Identify which cell holds the provided text, then report its [X, Y] central coordinate. 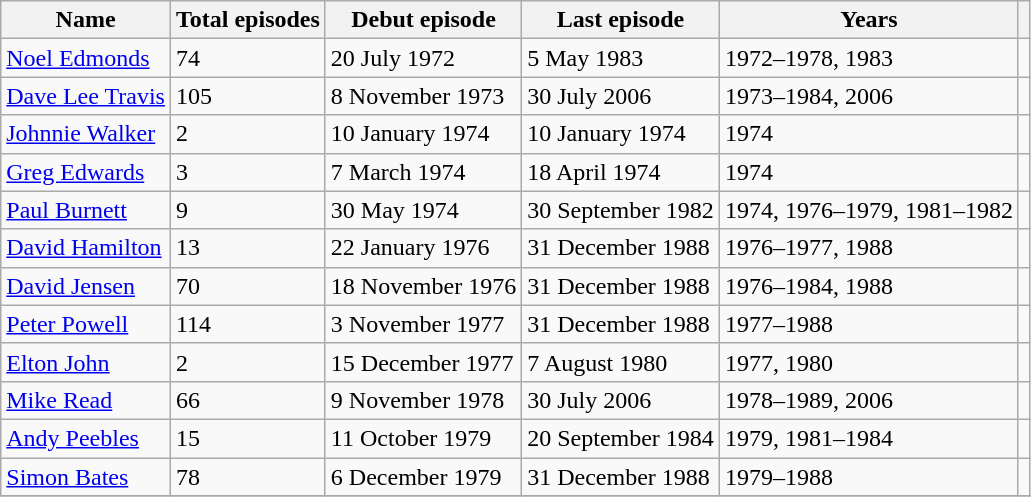
Simon Bates [86, 477]
11 October 1979 [423, 438]
1977, 1980 [868, 362]
15 [248, 438]
30 September 1982 [621, 210]
1978–1989, 2006 [868, 400]
Noel Edmonds [86, 58]
13 [248, 248]
1976–1977, 1988 [868, 248]
Andy Peebles [86, 438]
9 November 1978 [423, 400]
18 April 1974 [621, 172]
Dave Lee Travis [86, 96]
9 [248, 210]
3 November 1977 [423, 324]
22 January 1976 [423, 248]
74 [248, 58]
Years [868, 20]
18 November 1976 [423, 286]
7 March 1974 [423, 172]
Last episode [621, 20]
Johnnie Walker [86, 134]
20 July 1972 [423, 58]
Debut episode [423, 20]
6 December 1979 [423, 477]
15 December 1977 [423, 362]
Mike Read [86, 400]
1979–1988 [868, 477]
1979, 1981–1984 [868, 438]
Name [86, 20]
Peter Powell [86, 324]
1972–1978, 1983 [868, 58]
Paul Burnett [86, 210]
30 May 1974 [423, 210]
20 September 1984 [621, 438]
7 August 1980 [621, 362]
66 [248, 400]
David Hamilton [86, 248]
Total episodes [248, 20]
1974, 1976–1979, 1981–1982 [868, 210]
David Jensen [86, 286]
70 [248, 286]
3 [248, 172]
114 [248, 324]
78 [248, 477]
8 November 1973 [423, 96]
105 [248, 96]
1973–1984, 2006 [868, 96]
1977–1988 [868, 324]
1976–1984, 1988 [868, 286]
Elton John [86, 362]
Greg Edwards [86, 172]
5 May 1983 [621, 58]
